Detect which cell encompasses the target text, then output its (x, y) center coordinate. 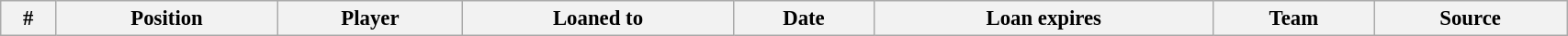
Loan expires (1043, 18)
Player (371, 18)
Loaned to (597, 18)
# (28, 18)
Position (166, 18)
Team (1293, 18)
Date (805, 18)
Source (1471, 18)
